Identify which cell holds the provided text, then report its [x, y] central coordinate. 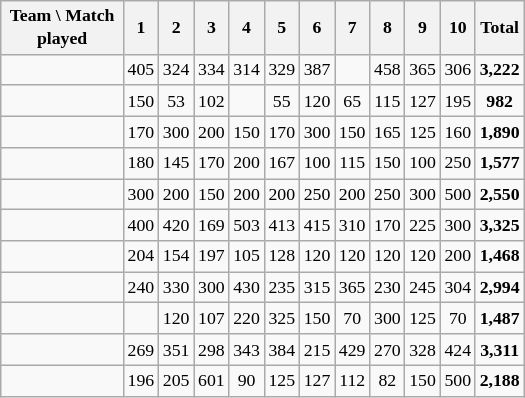
304 [458, 288]
298 [212, 350]
351 [176, 350]
1,487 [500, 318]
2,550 [500, 194]
2 [176, 28]
230 [388, 288]
195 [458, 100]
306 [458, 70]
405 [140, 70]
6 [316, 28]
145 [176, 162]
5 [282, 28]
180 [140, 162]
167 [282, 162]
325 [282, 318]
205 [176, 380]
400 [140, 226]
7 [352, 28]
220 [246, 318]
1,577 [500, 162]
4 [246, 28]
112 [352, 380]
1 [140, 28]
10 [458, 28]
Total [500, 28]
343 [246, 350]
270 [388, 350]
982 [500, 100]
430 [246, 288]
160 [458, 132]
53 [176, 100]
82 [388, 380]
384 [282, 350]
3,325 [500, 226]
204 [140, 256]
169 [212, 226]
324 [176, 70]
415 [316, 226]
165 [388, 132]
1,890 [500, 132]
310 [352, 226]
601 [212, 380]
154 [176, 256]
424 [458, 350]
215 [316, 350]
330 [176, 288]
2,188 [500, 380]
3,311 [500, 350]
128 [282, 256]
458 [388, 70]
2,994 [500, 288]
105 [246, 256]
334 [212, 70]
503 [246, 226]
107 [212, 318]
240 [140, 288]
3,222 [500, 70]
65 [352, 100]
102 [212, 100]
1,468 [500, 256]
3 [212, 28]
Team \ Match played [62, 28]
315 [316, 288]
235 [282, 288]
225 [422, 226]
55 [282, 100]
387 [316, 70]
90 [246, 380]
245 [422, 288]
328 [422, 350]
314 [246, 70]
413 [282, 226]
329 [282, 70]
8 [388, 28]
197 [212, 256]
429 [352, 350]
420 [176, 226]
9 [422, 28]
269 [140, 350]
196 [140, 380]
